Return the (x, y) coordinate for the center point of the cell that contains the specified text.  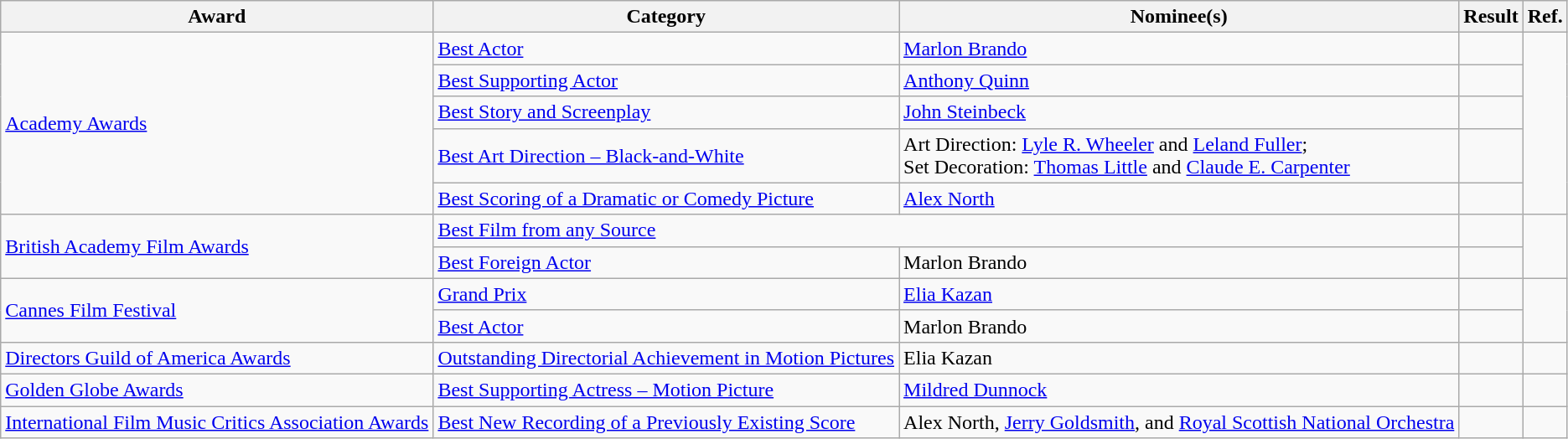
Best Story and Screenplay (666, 112)
Grand Prix (666, 294)
Category (666, 17)
Academy Awards (217, 124)
Best Supporting Actress – Motion Picture (666, 390)
Best Supporting Actor (666, 80)
Outstanding Directorial Achievement in Motion Pictures (666, 358)
John Steinbeck (1179, 112)
Alex North (1179, 199)
British Academy Film Awards (217, 246)
Ref. (1545, 17)
International Film Music Critics Association Awards (217, 421)
Mildred Dunnock (1179, 390)
Award (217, 17)
Best Scoring of a Dramatic or Comedy Picture (666, 199)
Best New Recording of a Previously Existing Score (666, 421)
Result (1491, 17)
Art Direction: Lyle R. Wheeler and Leland Fuller; Set Decoration: Thomas Little and Claude E. Carpenter (1179, 156)
Alex North, Jerry Goldsmith, and Royal Scottish National Orchestra (1179, 421)
Golden Globe Awards (217, 390)
Directors Guild of America Awards (217, 358)
Anthony Quinn (1179, 80)
Best Foreign Actor (666, 262)
Best Art Direction – Black-and-White (666, 156)
Best Film from any Source (946, 230)
Cannes Film Festival (217, 310)
Nominee(s) (1179, 17)
